Find where the given text appears and provide that cell's center as [X, Y] coordinate. 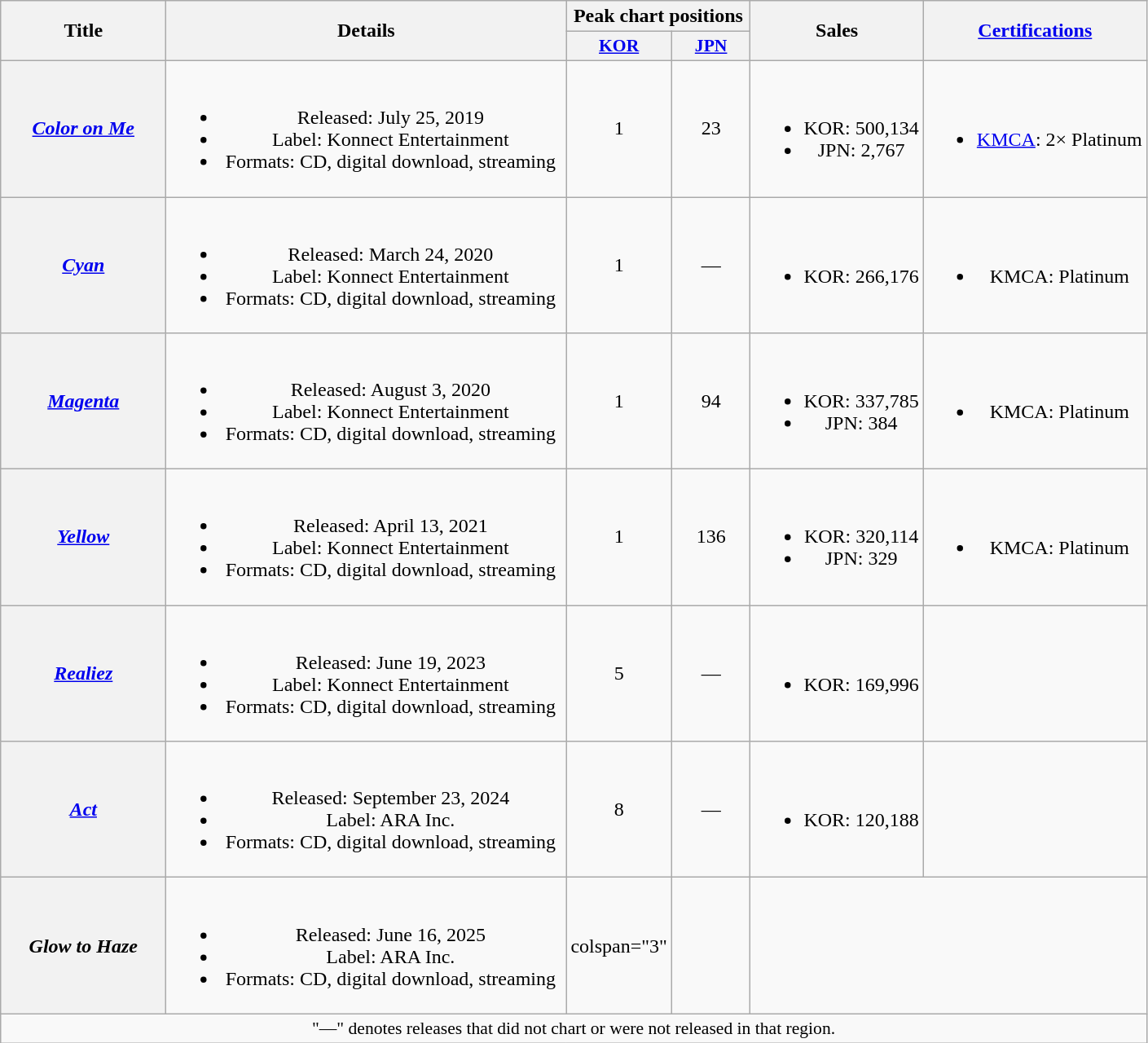
KOR: 266,176 [837, 266]
5 [619, 673]
"—" denotes releases that did not chart or were not released in that region. [574, 1028]
Released: June 19, 2023 Label: Konnect EntertainmentFormats: CD, digital download, streaming [367, 673]
Released: July 25, 2019 Label: Konnect EntertainmentFormats: CD, digital download, streaming [367, 129]
Yellow [83, 538]
JPN [710, 46]
Certifications [1035, 31]
Peak chart positions [658, 16]
KOR: 169,996 [837, 673]
KOR: 500,134JPN: 2,767 [837, 129]
Glow to Haze [83, 945]
Released: March 24, 2020 Label: Konnect EntertainmentFormats: CD, digital download, streaming [367, 266]
Released: August 3, 2020 Label: Konnect EntertainmentFormats: CD, digital download, streaming [367, 401]
Released: September 23, 2024 Label: ARA Inc.Formats: CD, digital download, streaming [367, 810]
KOR: 320,114JPN: 329 [837, 538]
Cyan [83, 266]
Realiez [83, 673]
KOR: 337,785JPN: 384 [837, 401]
KOR: 120,188 [837, 810]
Magenta [83, 401]
Color on Me [83, 129]
Sales [837, 31]
Act [83, 810]
Title [83, 31]
Released: April 13, 2021 Label: Konnect EntertainmentFormats: CD, digital download, streaming [367, 538]
23 [710, 129]
Details [367, 31]
8 [619, 810]
KMCA: 2× Platinum [1035, 129]
colspan="3" [619, 945]
KOR [619, 46]
Released: June 16, 2025 Label: ARA Inc.Formats: CD, digital download, streaming [367, 945]
94 [710, 401]
136 [710, 538]
